Find where the given text appears and provide that cell's center as (x, y) coordinate. 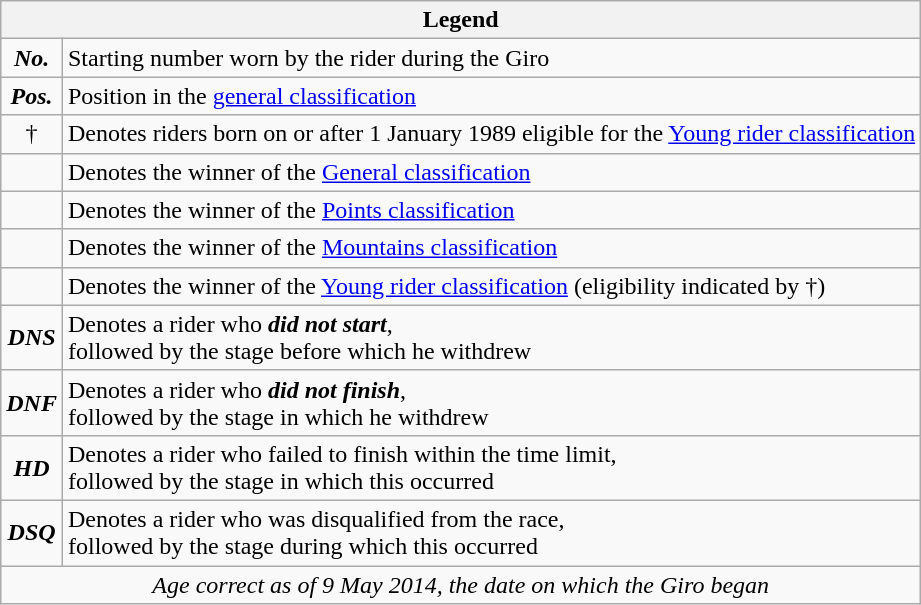
Legend (461, 20)
Denotes the winner of the Young rider classification (eligibility indicated by †) (491, 286)
No. (32, 58)
Denotes the winner of the Mountains classification (491, 248)
HD (32, 468)
Denotes a rider who did not start,followed by the stage before which he withdrew (491, 338)
Pos. (32, 96)
Denotes a rider who did not finish,followed by the stage in which he withdrew (491, 402)
Denotes riders born on or after 1 January 1989 eligible for the Young rider classification (491, 134)
† (32, 134)
Denotes a rider who was disqualified from the race,followed by the stage during which this occurred (491, 532)
Denotes the winner of the General classification (491, 172)
DNS (32, 338)
DSQ (32, 532)
Denotes the winner of the Points classification (491, 210)
Age correct as of 9 May 2014, the date on which the Giro began (461, 585)
DNF (32, 402)
Starting number worn by the rider during the Giro (491, 58)
Denotes a rider who failed to finish within the time limit,followed by the stage in which this occurred (491, 468)
Position in the general classification (491, 96)
